Determine the [x, y] coordinate at the center of the cell enclosing the given text.  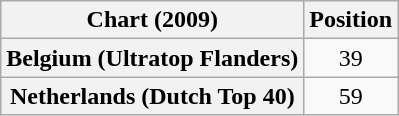
59 [351, 96]
Belgium (Ultratop Flanders) [152, 58]
Position [351, 20]
39 [351, 58]
Chart (2009) [152, 20]
Netherlands (Dutch Top 40) [152, 96]
